Search for the cell housing the specified text and yield its [X, Y] center coordinate. 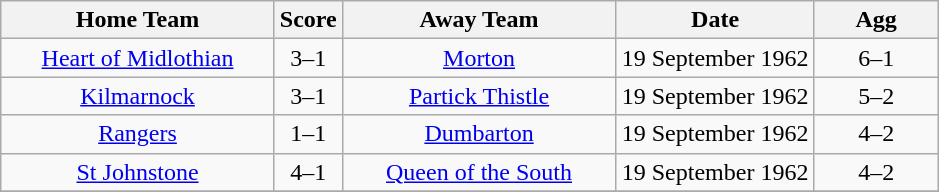
Kilmarnock [138, 96]
St Johnstone [138, 172]
Dumbarton [479, 134]
6–1 [876, 58]
5–2 [876, 96]
Away Team [479, 20]
Rangers [138, 134]
Agg [876, 20]
1–1 [308, 134]
Date [716, 20]
4–1 [308, 172]
Queen of the South [479, 172]
Score [308, 20]
Heart of Midlothian [138, 58]
Partick Thistle [479, 96]
Morton [479, 58]
Home Team [138, 20]
